Identify which cell holds the provided text, then report its [X, Y] central coordinate. 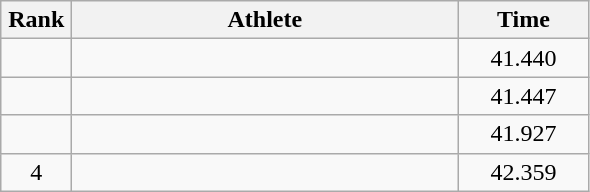
Time [524, 20]
41.440 [524, 58]
4 [36, 172]
41.927 [524, 134]
41.447 [524, 96]
Rank [36, 20]
Athlete [265, 20]
42.359 [524, 172]
